Pinpoint the cell where the given text exists, returning its [x, y] midpoint coordinate. 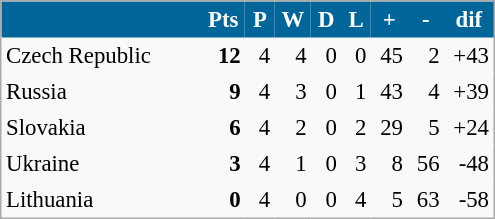
Slovakia [101, 128]
8 [390, 164]
-58 [469, 200]
12 [223, 56]
+43 [469, 56]
Ukraine [101, 164]
45 [390, 56]
D [326, 20]
P [260, 20]
63 [426, 200]
+ [390, 20]
- [426, 20]
-48 [469, 164]
Czech Republic [101, 56]
9 [223, 92]
56 [426, 164]
+24 [469, 128]
Russia [101, 92]
29 [390, 128]
dif [469, 20]
Lithuania [101, 200]
Pts [223, 20]
6 [223, 128]
L [356, 20]
43 [390, 92]
+39 [469, 92]
W [294, 20]
